From the cell containing the given text, extract its center point as (X, Y) coordinate. 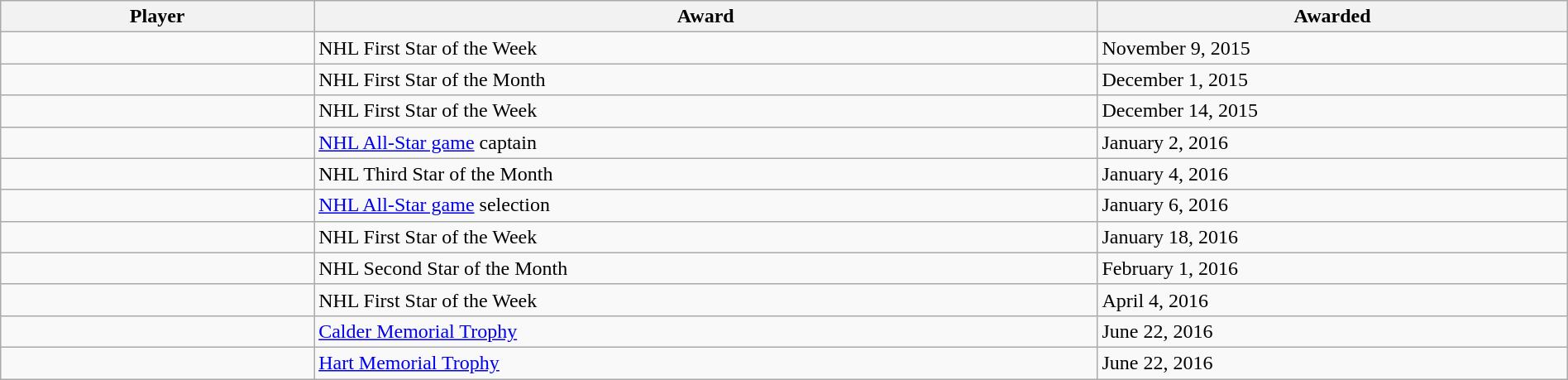
December 1, 2015 (1332, 79)
NHL First Star of the Month (706, 79)
February 1, 2016 (1332, 268)
NHL All-Star game selection (706, 205)
January 2, 2016 (1332, 142)
January 6, 2016 (1332, 205)
Hart Memorial Trophy (706, 363)
NHL Second Star of the Month (706, 268)
Award (706, 17)
January 18, 2016 (1332, 237)
NHL All-Star game captain (706, 142)
April 4, 2016 (1332, 300)
Calder Memorial Trophy (706, 331)
Player (157, 17)
NHL Third Star of the Month (706, 174)
December 14, 2015 (1332, 111)
January 4, 2016 (1332, 174)
November 9, 2015 (1332, 48)
Awarded (1332, 17)
